Find where the given text appears and provide that cell's center as [x, y] coordinate. 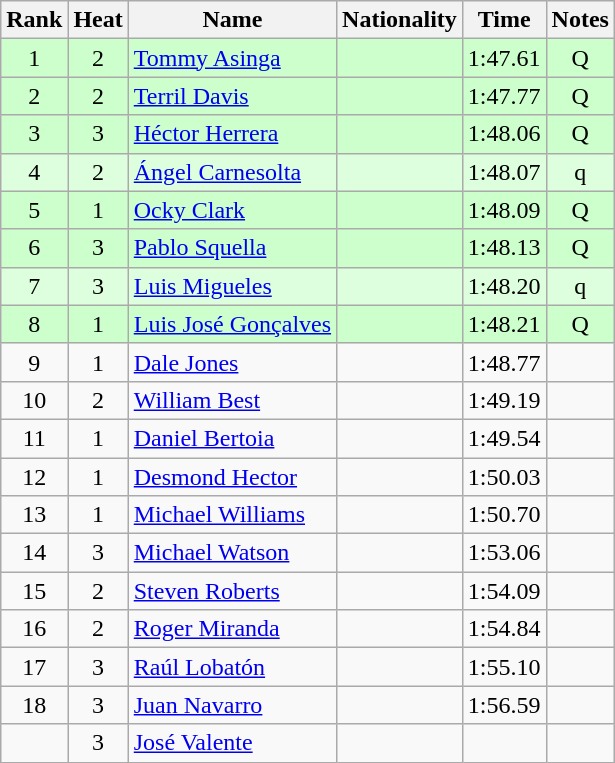
13 [34, 515]
Time [504, 20]
11 [34, 438]
William Best [232, 400]
Name [232, 20]
Héctor Herrera [232, 134]
Notes [580, 20]
Roger Miranda [232, 629]
Nationality [400, 20]
16 [34, 629]
Ocky Clark [232, 210]
Michael Watson [232, 553]
1:48.06 [504, 134]
4 [34, 172]
1:48.09 [504, 210]
Desmond Hector [232, 477]
1:49.19 [504, 400]
1:49.54 [504, 438]
17 [34, 667]
Dale Jones [232, 362]
Raúl Lobatón [232, 667]
14 [34, 553]
10 [34, 400]
1:48.13 [504, 248]
José Valente [232, 743]
1:48.77 [504, 362]
Luis Migueles [232, 286]
1:54.09 [504, 591]
9 [34, 362]
15 [34, 591]
1:48.21 [504, 324]
1:56.59 [504, 705]
Michael Williams [232, 515]
1:50.70 [504, 515]
5 [34, 210]
1:47.77 [504, 96]
18 [34, 705]
8 [34, 324]
1:47.61 [504, 58]
7 [34, 286]
Heat [98, 20]
Steven Roberts [232, 591]
1:48.20 [504, 286]
Pablo Squella [232, 248]
1:54.84 [504, 629]
Luis José Gonçalves [232, 324]
Ángel Carnesolta [232, 172]
12 [34, 477]
1:48.07 [504, 172]
Juan Navarro [232, 705]
Rank [34, 20]
1:55.10 [504, 667]
1:50.03 [504, 477]
Terril Davis [232, 96]
Daniel Bertoia [232, 438]
1:53.06 [504, 553]
Tommy Asinga [232, 58]
6 [34, 248]
